Identify which cell holds the provided text, then report its (X, Y) central coordinate. 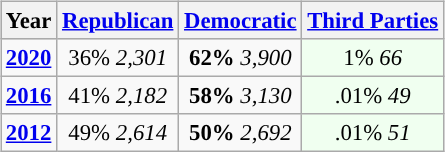
2016 (29, 96)
Republican (118, 21)
1% 66 (373, 58)
Year (29, 21)
49% 2,614 (118, 133)
.01% 49 (373, 96)
36% 2,301 (118, 58)
2020 (29, 58)
.01% 51 (373, 133)
58% 3,130 (240, 96)
Third Parties (373, 21)
41% 2,182 (118, 96)
50% 2,692 (240, 133)
2012 (29, 133)
Democratic (240, 21)
62% 3,900 (240, 58)
